Detect which cell encompasses the target text, then output its [X, Y] center coordinate. 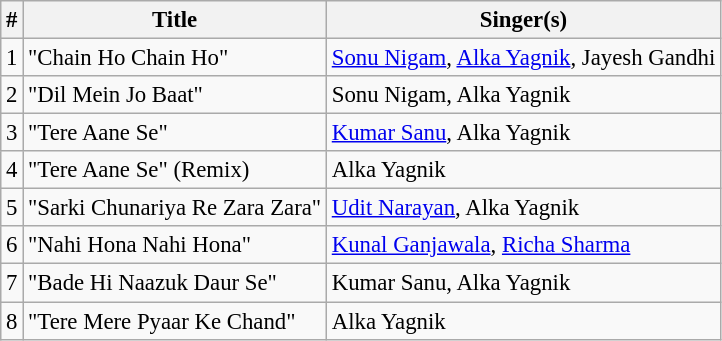
"Nahi Hona Nahi Hona" [175, 245]
7 [12, 283]
Singer(s) [523, 20]
2 [12, 95]
Sonu Nigam, Alka Yagnik, Jayesh Gandhi [523, 58]
5 [12, 208]
Sonu Nigam, Alka Yagnik [523, 95]
"Dil Mein Jo Baat" [175, 95]
8 [12, 321]
6 [12, 245]
4 [12, 170]
"Tere Mere Pyaar Ke Chand" [175, 321]
3 [12, 133]
"Chain Ho Chain Ho" [175, 58]
# [12, 20]
"Sarki Chunariya Re Zara Zara" [175, 208]
"Tere Aane Se" (Remix) [175, 170]
1 [12, 58]
Title [175, 20]
"Tere Aane Se" [175, 133]
Kunal Ganjawala, Richa Sharma [523, 245]
Udit Narayan, Alka Yagnik [523, 208]
"Bade Hi Naazuk Daur Se" [175, 283]
